Locate the cell with the specified text and output its [x, y] center coordinate. 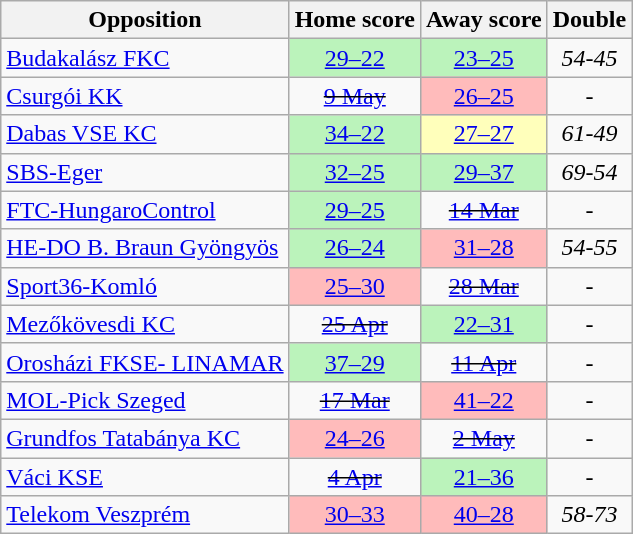
2 May [484, 438]
41–22 [484, 400]
24–26 [354, 438]
26–24 [354, 248]
Grundfos Tatabánya KC [145, 438]
HE-DO B. Braun Gyöngyös [145, 248]
34–22 [354, 134]
29–25 [354, 210]
69-54 [589, 172]
22–31 [484, 324]
Mezőkövesdi KC [145, 324]
11 Apr [484, 362]
Away score [484, 20]
61-49 [589, 134]
MOL-Pick Szeged [145, 400]
Sport36-Komló [145, 286]
Budakalász FKC [145, 58]
FTC-HungaroControl [145, 210]
Orosházi FKSE- LINAMAR [145, 362]
4 Apr [354, 477]
9 May [354, 96]
Home score [354, 20]
40–28 [484, 515]
29–37 [484, 172]
Double [589, 20]
Telekom Veszprém [145, 515]
30–33 [354, 515]
14 Mar [484, 210]
28 Mar [484, 286]
Opposition [145, 20]
Dabas VSE KC [145, 134]
21–36 [484, 477]
58-73 [589, 515]
32–25 [354, 172]
25 Apr [354, 324]
54-55 [589, 248]
54-45 [589, 58]
29–22 [354, 58]
17 Mar [354, 400]
SBS-Eger [145, 172]
Váci KSE [145, 477]
Csurgói KK [145, 96]
26–25 [484, 96]
23–25 [484, 58]
27–27 [484, 134]
25–30 [354, 286]
37–29 [354, 362]
31–28 [484, 248]
